Find where the given text appears and provide that cell's center as (x, y) coordinate. 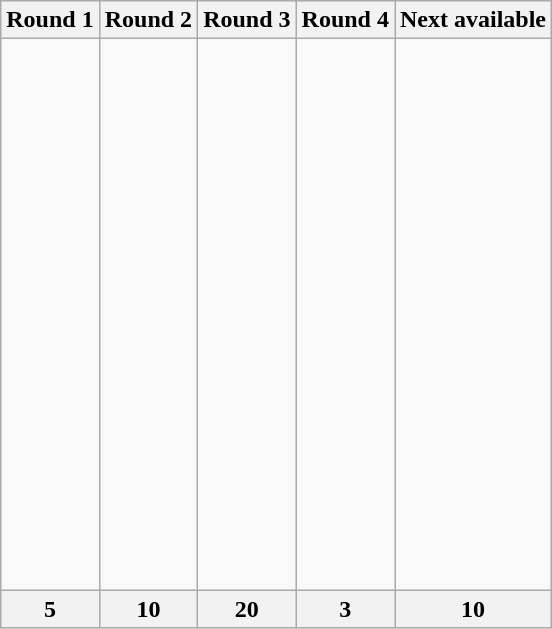
5 (50, 609)
3 (345, 609)
20 (247, 609)
Round 1 (50, 20)
Round 3 (247, 20)
Round 2 (148, 20)
Round 4 (345, 20)
Next available (472, 20)
